Pinpoint the cell where the given text exists, returning its (X, Y) midpoint coordinate. 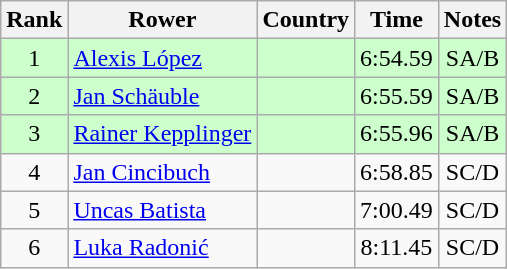
6:55.96 (397, 134)
Jan Schäuble (162, 96)
Rank (34, 20)
Luka Radonić (162, 248)
8:11.45 (397, 248)
3 (34, 134)
6 (34, 248)
Time (397, 20)
1 (34, 58)
Uncas Batista (162, 210)
5 (34, 210)
6:58.85 (397, 172)
Country (306, 20)
6:55.59 (397, 96)
Rainer Kepplinger (162, 134)
6:54.59 (397, 58)
7:00.49 (397, 210)
4 (34, 172)
Notes (472, 20)
2 (34, 96)
Jan Cincibuch (162, 172)
Alexis López (162, 58)
Rower (162, 20)
